Capture the cell that displays the provided text and extract its (x, y) central coordinate. 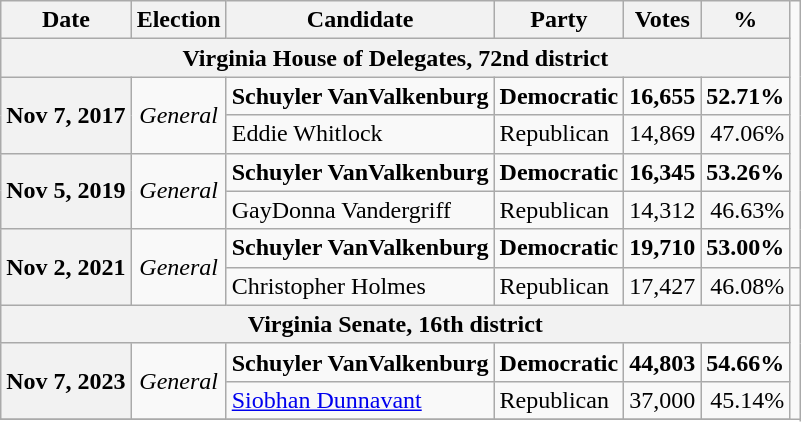
Election (178, 20)
47.06% (746, 134)
44,803 (662, 362)
17,427 (662, 286)
Christopher Holmes (360, 286)
54.66% (746, 362)
Nov 7, 2017 (66, 115)
Eddie Whitlock (360, 134)
Virginia House of Delegates, 72nd district (396, 58)
% (746, 20)
Candidate (360, 20)
Virginia Senate, 16th district (396, 324)
Date (66, 20)
37,000 (662, 400)
16,345 (662, 172)
14,312 (662, 210)
53.00% (746, 248)
14,869 (662, 134)
45.14% (746, 400)
Nov 5, 2019 (66, 191)
16,655 (662, 96)
53.26% (746, 172)
Party (559, 20)
Votes (662, 20)
Siobhan Dunnavant (360, 400)
46.08% (746, 286)
46.63% (746, 210)
52.71% (746, 96)
Nov 7, 2023 (66, 381)
19,710 (662, 248)
Nov 2, 2021 (66, 267)
GayDonna Vandergriff (360, 210)
